Provide the (X, Y) coordinate of the cell's center where the given text is located.  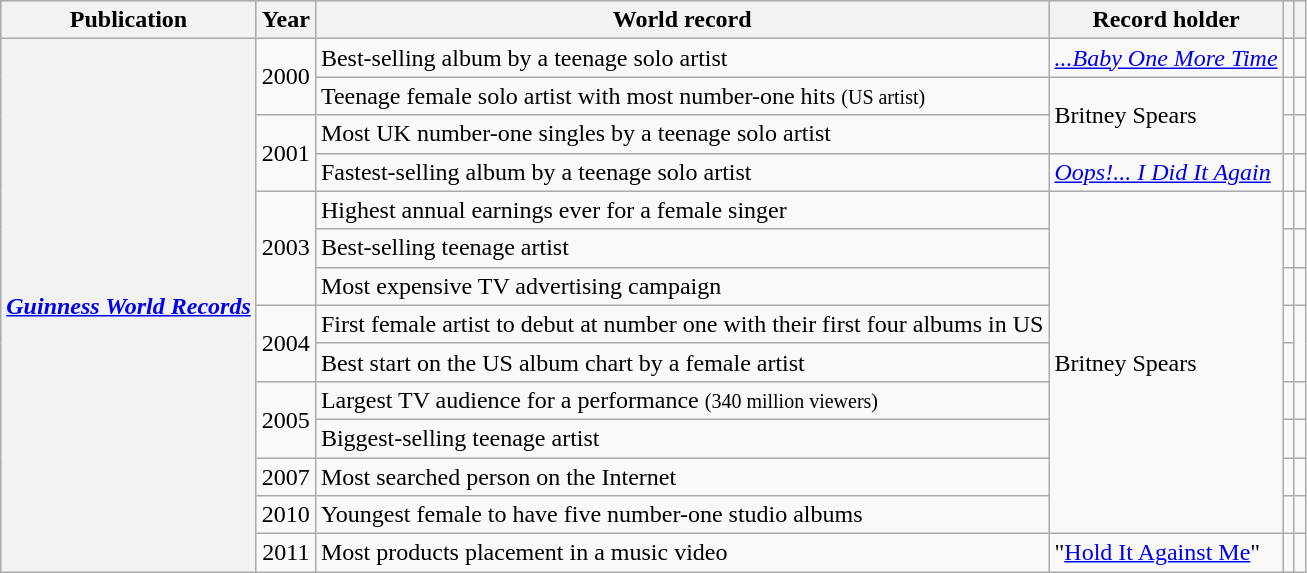
Year (286, 20)
2004 (286, 343)
Best start on the US album chart by a female artist (682, 362)
2001 (286, 153)
Oops!... I Did It Again (1166, 172)
...Baby One More Time (1166, 58)
2005 (286, 419)
2007 (286, 477)
Fastest-selling album by a teenage solo artist (682, 172)
Biggest-selling teenage artist (682, 438)
"Hold It Against Me" (1166, 553)
Record holder (1166, 20)
Most products placement in a music video (682, 553)
Publication (129, 20)
Largest TV audience for a performance (340 million viewers) (682, 400)
Best-selling teenage artist (682, 248)
World record (682, 20)
Most expensive TV advertising campaign (682, 286)
Teenage female solo artist with most number-one hits (US artist) (682, 96)
2000 (286, 77)
2010 (286, 515)
Highest annual earnings ever for a female singer (682, 210)
2003 (286, 248)
Guinness World Records (129, 306)
Best-selling album by a teenage solo artist (682, 58)
First female artist to debut at number one with their first four albums in US (682, 324)
Most searched person on the Internet (682, 477)
Most UK number-one singles by a teenage solo artist (682, 134)
Youngest female to have five number-one studio albums (682, 515)
2011 (286, 553)
